Capture the cell that displays the provided text and extract its [X, Y] central coordinate. 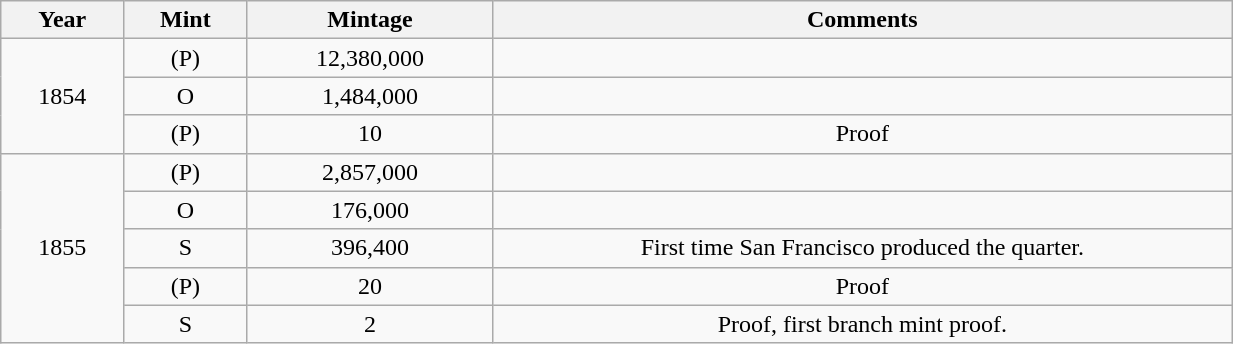
2,857,000 [370, 172]
First time San Francisco produced the quarter. [862, 248]
1,484,000 [370, 96]
176,000 [370, 210]
Proof, first branch mint proof. [862, 324]
20 [370, 286]
Mint [186, 20]
2 [370, 324]
Comments [862, 20]
1855 [62, 248]
396,400 [370, 248]
Year [62, 20]
10 [370, 134]
Mintage [370, 20]
12,380,000 [370, 58]
1854 [62, 96]
